Identify which cell holds the provided text, then report its [x, y] central coordinate. 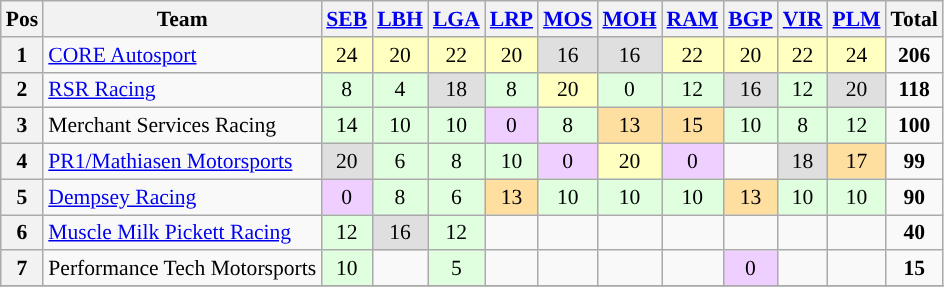
Team [182, 19]
MOH [629, 19]
LRP [512, 19]
Total [914, 19]
MOS [568, 19]
7 [22, 269]
14 [346, 126]
40 [914, 233]
100 [914, 126]
206 [914, 55]
Pos [22, 19]
2 [22, 90]
PLM [856, 19]
LBH [400, 19]
RAM [693, 19]
Merchant Services Racing [182, 126]
SEB [346, 19]
RSR Racing [182, 90]
1 [22, 55]
CORE Autosport [182, 55]
Performance Tech Motorsports [182, 269]
BGP [750, 19]
3 [22, 126]
PR1/Mathiasen Motorsports [182, 162]
99 [914, 162]
Dempsey Racing [182, 197]
17 [856, 162]
Muscle Milk Pickett Racing [182, 233]
VIR [803, 19]
LGA [456, 19]
90 [914, 197]
118 [914, 90]
